Search for the cell housing the specified text and yield its (x, y) center coordinate. 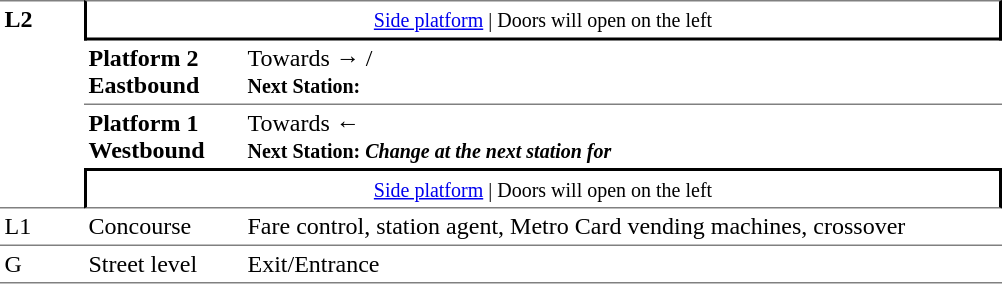
Concourse (164, 226)
L2 (42, 104)
Fare control, station agent, Metro Card vending machines, crossover (622, 226)
Towards → / Next Station: (622, 72)
Street level (164, 264)
L1 (42, 226)
Towards ← Next Station: Change at the next station for (622, 136)
Platform 2Eastbound (164, 72)
Exit/Entrance (622, 264)
Platform 1Westbound (164, 136)
G (42, 264)
